Find where the given text appears and provide that cell's center as [x, y] coordinate. 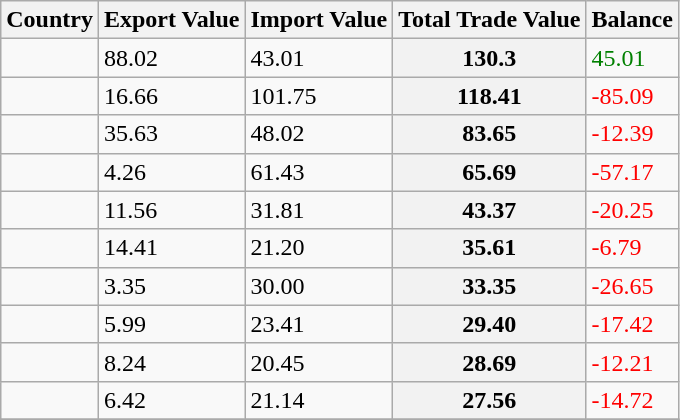
20.45 [319, 362]
-14.72 [632, 400]
28.69 [490, 362]
65.69 [490, 172]
88.02 [171, 58]
14.41 [171, 248]
101.75 [319, 96]
-85.09 [632, 96]
33.35 [490, 286]
-57.17 [632, 172]
Export Value [171, 20]
-6.79 [632, 248]
-12.21 [632, 362]
4.26 [171, 172]
130.3 [490, 58]
21.20 [319, 248]
5.99 [171, 324]
45.01 [632, 58]
83.65 [490, 134]
8.24 [171, 362]
35.61 [490, 248]
-20.25 [632, 210]
Import Value [319, 20]
61.43 [319, 172]
30.00 [319, 286]
-17.42 [632, 324]
-12.39 [632, 134]
Balance [632, 20]
31.81 [319, 210]
29.40 [490, 324]
48.02 [319, 134]
16.66 [171, 96]
43.01 [319, 58]
35.63 [171, 134]
21.14 [319, 400]
27.56 [490, 400]
23.41 [319, 324]
118.41 [490, 96]
3.35 [171, 286]
11.56 [171, 210]
Total Trade Value [490, 20]
-26.65 [632, 286]
6.42 [171, 400]
Country [50, 20]
43.37 [490, 210]
